Find where the given text appears and provide that cell's center as [x, y] coordinate. 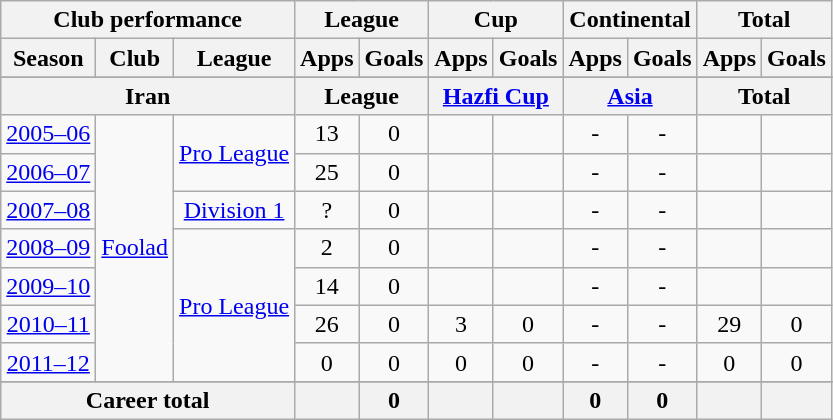
2 [327, 248]
Cup [496, 20]
2006–07 [48, 172]
Club performance [148, 20]
29 [729, 324]
Asia [630, 96]
14 [327, 286]
2005–06 [48, 134]
Season [48, 58]
26 [327, 324]
13 [327, 134]
Iran [148, 96]
25 [327, 172]
2009–10 [48, 286]
2010–11 [48, 324]
3 [461, 324]
Hazfi Cup [496, 96]
2011–12 [48, 362]
2007–08 [48, 210]
Club [135, 58]
2008–09 [48, 248]
Continental [630, 20]
Foolad [135, 248]
? [327, 210]
Career total [148, 400]
Division 1 [234, 210]
